Scan for the cell matching the given text and deliver its (X, Y) coordinate at center. 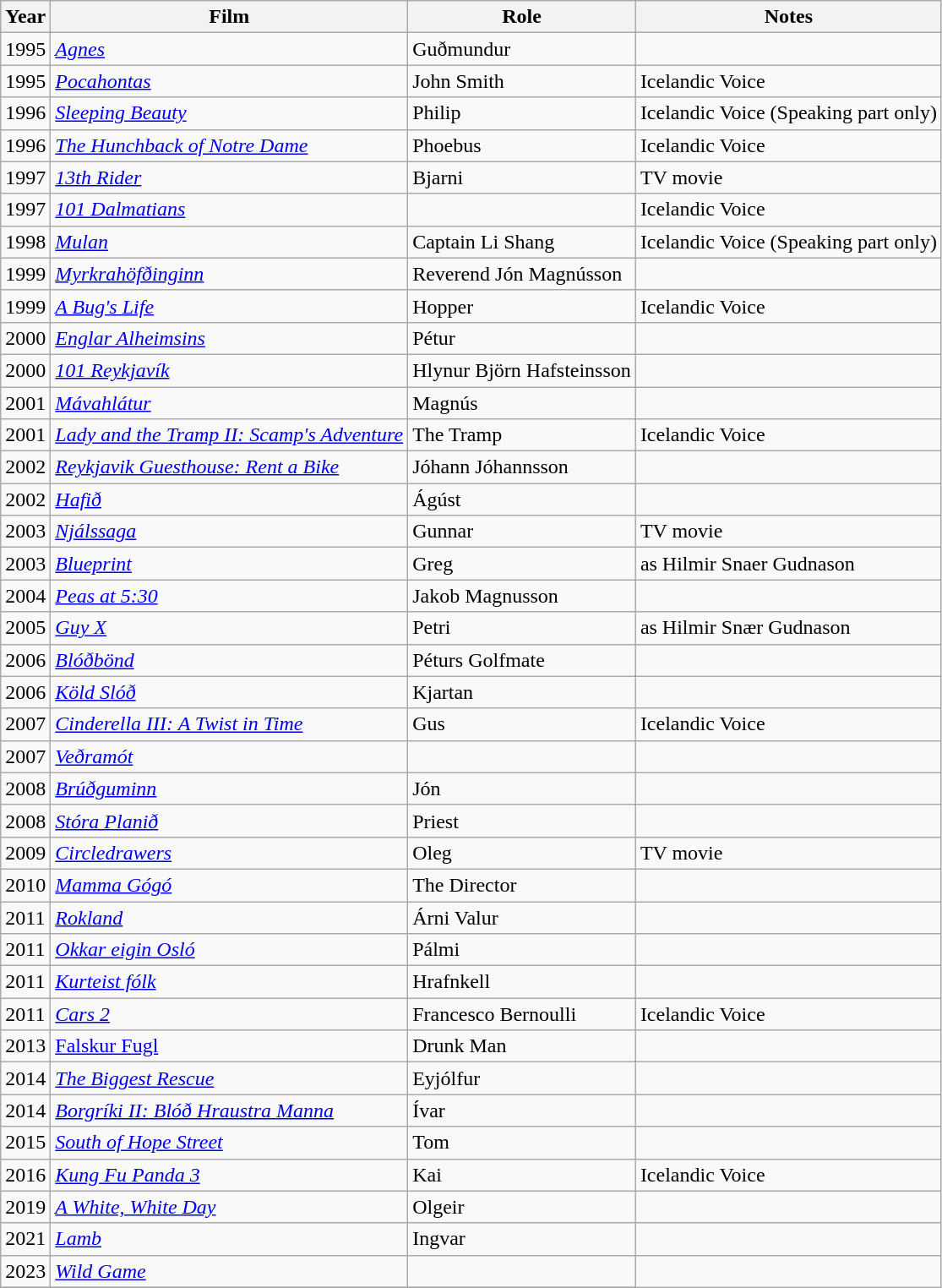
A White, White Day (230, 1207)
Lady and the Tramp II: Scamp's Adventure (230, 435)
Pétur (522, 338)
Magnús (522, 403)
Philip (522, 113)
2021 (25, 1239)
The Hunchback of Notre Dame (230, 145)
2016 (25, 1175)
Hopper (522, 306)
Drunk Man (522, 1046)
2010 (25, 885)
Circledrawers (230, 853)
Rokland (230, 917)
John Smith (522, 81)
Mulan (230, 242)
Ívar (522, 1111)
Greg (522, 564)
The Tramp (522, 435)
Priest (522, 821)
Phoebus (522, 145)
Gus (522, 724)
101 Dalmatians (230, 210)
2004 (25, 596)
South of Hope Street (230, 1143)
Francesco Bernoulli (522, 1014)
Role (522, 17)
Englar Alheimsins (230, 338)
Jakob Magnusson (522, 596)
Cars 2 (230, 1014)
Veðramót (230, 756)
Blóðbönd (230, 660)
Hlynur Björn Hafsteinsson (522, 370)
Guðmundur (522, 49)
Notes (788, 17)
2023 (25, 1271)
Mamma Gógó (230, 885)
Kjartan (522, 692)
The Biggest Rescue (230, 1078)
Wild Game (230, 1271)
Péturs Golfmate (522, 660)
Year (25, 17)
Jóhann Jóhannsson (522, 467)
Okkar eigin Osló (230, 950)
2019 (25, 1207)
Reykjavik Guesthouse: Rent a Bike (230, 467)
Hrafnkell (522, 982)
Petri (522, 628)
Ágúst (522, 499)
The Director (522, 885)
Ingvar (522, 1239)
Stóra Planið (230, 821)
as Hilmir Snaer Gudnason (788, 564)
Jón (522, 789)
Falskur Fugl (230, 1046)
Sleeping Beauty (230, 113)
Mávahlátur (230, 403)
Brúðguminn (230, 789)
2013 (25, 1046)
Cinderella III: A Twist in Time (230, 724)
Guy X (230, 628)
Tom (522, 1143)
Eyjólfur (522, 1078)
Blueprint (230, 564)
as Hilmir Snær Gudnason (788, 628)
Hafið (230, 499)
Oleg (522, 853)
Bjarni (522, 177)
Gunnar (522, 532)
2009 (25, 853)
Pálmi (522, 950)
1998 (25, 242)
13th Rider (230, 177)
Borgríki II: Blóð Hraustra Manna (230, 1111)
101 Reykjavík (230, 370)
Film (230, 17)
Lamb (230, 1239)
A Bug's Life (230, 306)
Myrkrahöfðinginn (230, 274)
Kurteist fólk (230, 982)
Njálssaga (230, 532)
Reverend Jón Magnússon (522, 274)
Peas at 5:30 (230, 596)
2015 (25, 1143)
Köld Slóð (230, 692)
Árni Valur (522, 917)
2005 (25, 628)
Kai (522, 1175)
Kung Fu Panda 3 (230, 1175)
Agnes (230, 49)
Pocahontas (230, 81)
Olgeir (522, 1207)
Captain Li Shang (522, 242)
